Locate the cell with the specified text and output its (X, Y) center coordinate. 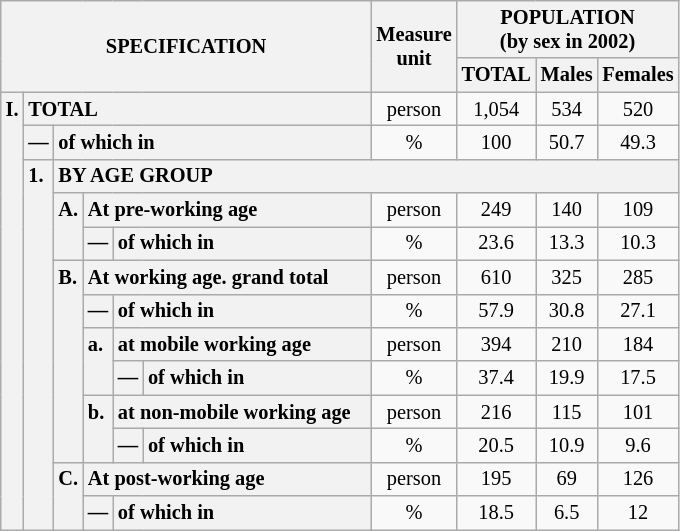
57.9 (496, 311)
50.7 (567, 142)
285 (638, 277)
216 (496, 412)
249 (496, 210)
20.5 (496, 445)
6.5 (567, 513)
1,054 (496, 109)
At post-working age (227, 479)
SPECIFICATION (186, 46)
I. (12, 311)
Measure unit (414, 46)
210 (567, 344)
b. (98, 428)
184 (638, 344)
101 (638, 412)
12 (638, 513)
Females (638, 75)
at mobile working age (242, 344)
At working age. grand total (227, 277)
19.9 (567, 378)
69 (567, 479)
13.3 (567, 243)
17.5 (638, 378)
27.1 (638, 311)
140 (567, 210)
a. (98, 360)
325 (567, 277)
126 (638, 479)
10.3 (638, 243)
18.5 (496, 513)
A. (68, 226)
195 (496, 479)
100 (496, 142)
109 (638, 210)
at non-mobile working age (242, 412)
520 (638, 109)
534 (567, 109)
23.6 (496, 243)
30.8 (567, 311)
394 (496, 344)
Males (567, 75)
POPULATION (by sex in 2002) (568, 29)
At pre-working age (227, 210)
1. (38, 344)
10.9 (567, 445)
9.6 (638, 445)
115 (567, 412)
37.4 (496, 378)
BY AGE GROUP (366, 176)
B. (68, 361)
610 (496, 277)
C. (68, 496)
49.3 (638, 142)
